Determine the [x, y] coordinate at the center of the cell enclosing the given text.  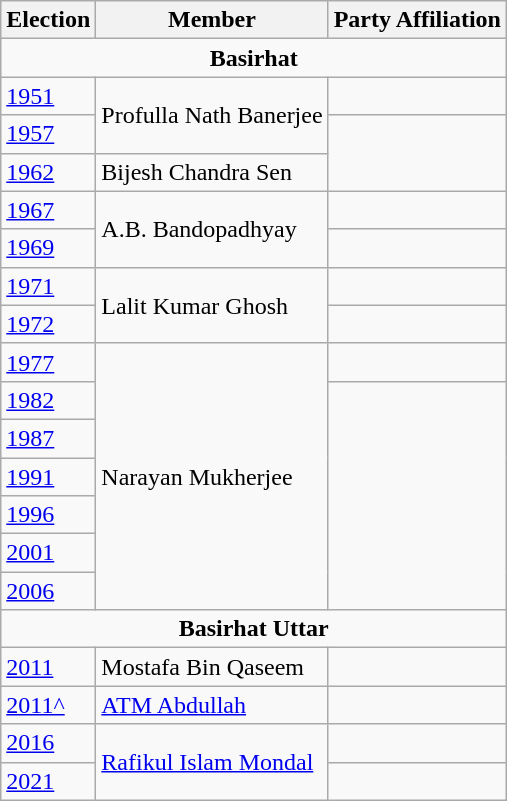
Profulla Nath Banerjee [212, 115]
1962 [48, 172]
1967 [48, 210]
1969 [48, 248]
Bijesh Chandra Sen [212, 172]
1982 [48, 400]
1972 [48, 324]
2021 [48, 781]
A.B. Bandopadhyay [212, 229]
1957 [48, 134]
Basirhat Uttar [254, 629]
1996 [48, 515]
2001 [48, 553]
1951 [48, 96]
2011 [48, 667]
1991 [48, 477]
Lalit Kumar Ghosh [212, 305]
Mostafa Bin Qaseem [212, 667]
1987 [48, 438]
Narayan Mukherjee [212, 476]
ATM Abdullah [212, 705]
Basirhat [254, 58]
Rafikul Islam Mondal [212, 762]
Election [48, 20]
2011^ [48, 705]
1977 [48, 362]
Member [212, 20]
2006 [48, 591]
Party Affiliation [417, 20]
2016 [48, 743]
1971 [48, 286]
